Provide the (x, y) coordinate of the cell's center where the given text is located.  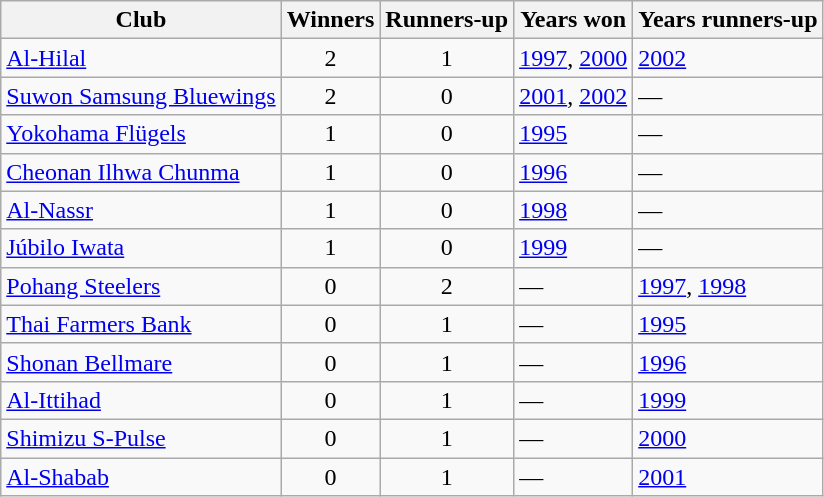
1998 (574, 210)
Winners (330, 20)
Al-Nassr (141, 210)
2001, 2002 (574, 96)
Years runners-up (728, 20)
Cheonan Ilhwa Chunma (141, 172)
Thai Farmers Bank (141, 324)
2002 (728, 58)
Years won (574, 20)
1997, 2000 (574, 58)
Al-Shabab (141, 477)
Shimizu S-Pulse (141, 438)
Club (141, 20)
Al-Ittihad (141, 400)
Al-Hilal (141, 58)
1997, 1998 (728, 286)
2001 (728, 477)
Júbilo Iwata (141, 248)
2000 (728, 438)
Pohang Steelers (141, 286)
Yokohama Flügels (141, 134)
Suwon Samsung Bluewings (141, 96)
Shonan Bellmare (141, 362)
Runners-up (447, 20)
